Determine the [x, y] coordinate at the center of the cell enclosing the given text.  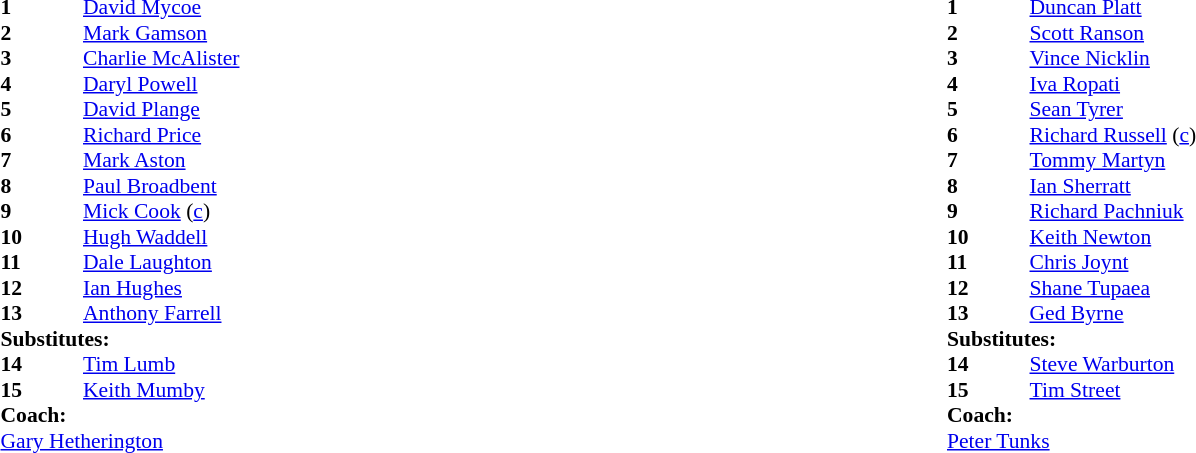
Mick Cook (c) [161, 211]
Richard Price [161, 135]
Mark Gamson [161, 33]
Charlie McAlister [161, 59]
Ian Hughes [161, 288]
Hugh Waddell [161, 237]
Tim Lumb [161, 365]
Mark Aston [161, 161]
David Plange [161, 109]
Daryl Powell [161, 84]
Paul Broadbent [161, 186]
Anthony Farrell [161, 313]
Keith Mumby [161, 390]
Dale Laughton [161, 263]
